Extract the [x, y] coordinate from the center of the cell holding the provided text.  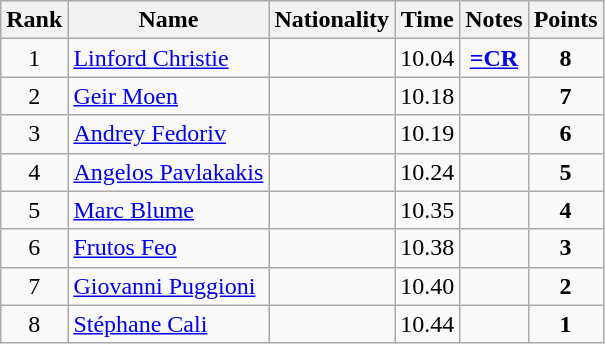
Name [168, 20]
Angelos Pavlakakis [168, 172]
10.24 [428, 172]
=CR [494, 58]
10.04 [428, 58]
Notes [494, 20]
10.38 [428, 248]
10.18 [428, 96]
Geir Moen [168, 96]
10.40 [428, 286]
Time [428, 20]
Rank [34, 20]
10.19 [428, 134]
Andrey Fedoriv [168, 134]
Stéphane Cali [168, 324]
Nationality [332, 20]
Marc Blume [168, 210]
Points [566, 20]
10.44 [428, 324]
Giovanni Puggioni [168, 286]
Linford Christie [168, 58]
Frutos Feo [168, 248]
10.35 [428, 210]
